Return the (X, Y) coordinate for the center point of the cell that contains the specified text.  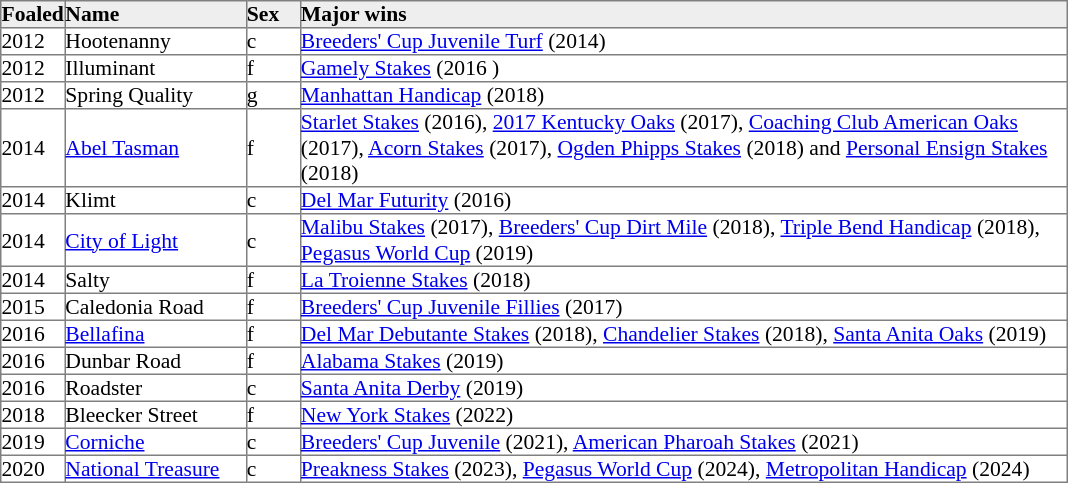
Preakness Stakes (2023), Pegasus World Cup (2024), Metropolitan Handicap (2024) (683, 468)
Caledonia Road (156, 306)
La Troienne Stakes (2018) (683, 280)
National Treasure (156, 468)
Illuminant (156, 68)
Roadster (156, 388)
Del Mar Futurity (2016) (683, 200)
Major wins (683, 14)
Breeders' Cup Juvenile Turf (2014) (683, 42)
Dunbar Road (156, 360)
2018 (33, 414)
Breeders' Cup Juvenile (2021), American Pharoah Stakes (2021) (683, 442)
2015 (33, 306)
Hootenanny (156, 42)
Del Mar Debutante Stakes (2018), Chandelier Stakes (2018), Santa Anita Oaks (2019) (683, 334)
Gamely Stakes (2016 ) (683, 68)
Bleecker Street (156, 414)
Corniche (156, 442)
Breeders' Cup Juvenile Fillies (2017) (683, 306)
Spring Quality (156, 96)
g (273, 96)
Malibu Stakes (2017), Breeders' Cup Dirt Mile (2018), Triple Bend Handicap (2018), Pegasus World Cup (2019) (683, 240)
2019 (33, 442)
Klimt (156, 200)
Bellafina (156, 334)
Salty (156, 280)
Foaled (33, 14)
Santa Anita Derby (2019) (683, 388)
Alabama Stakes (2019) (683, 360)
New York Stakes (2022) (683, 414)
City of Light (156, 240)
Abel Tasman (156, 148)
Name (156, 14)
Manhattan Handicap (2018) (683, 96)
2020 (33, 468)
Sex (273, 14)
